Identify which cell holds the provided text, then report its [x, y] central coordinate. 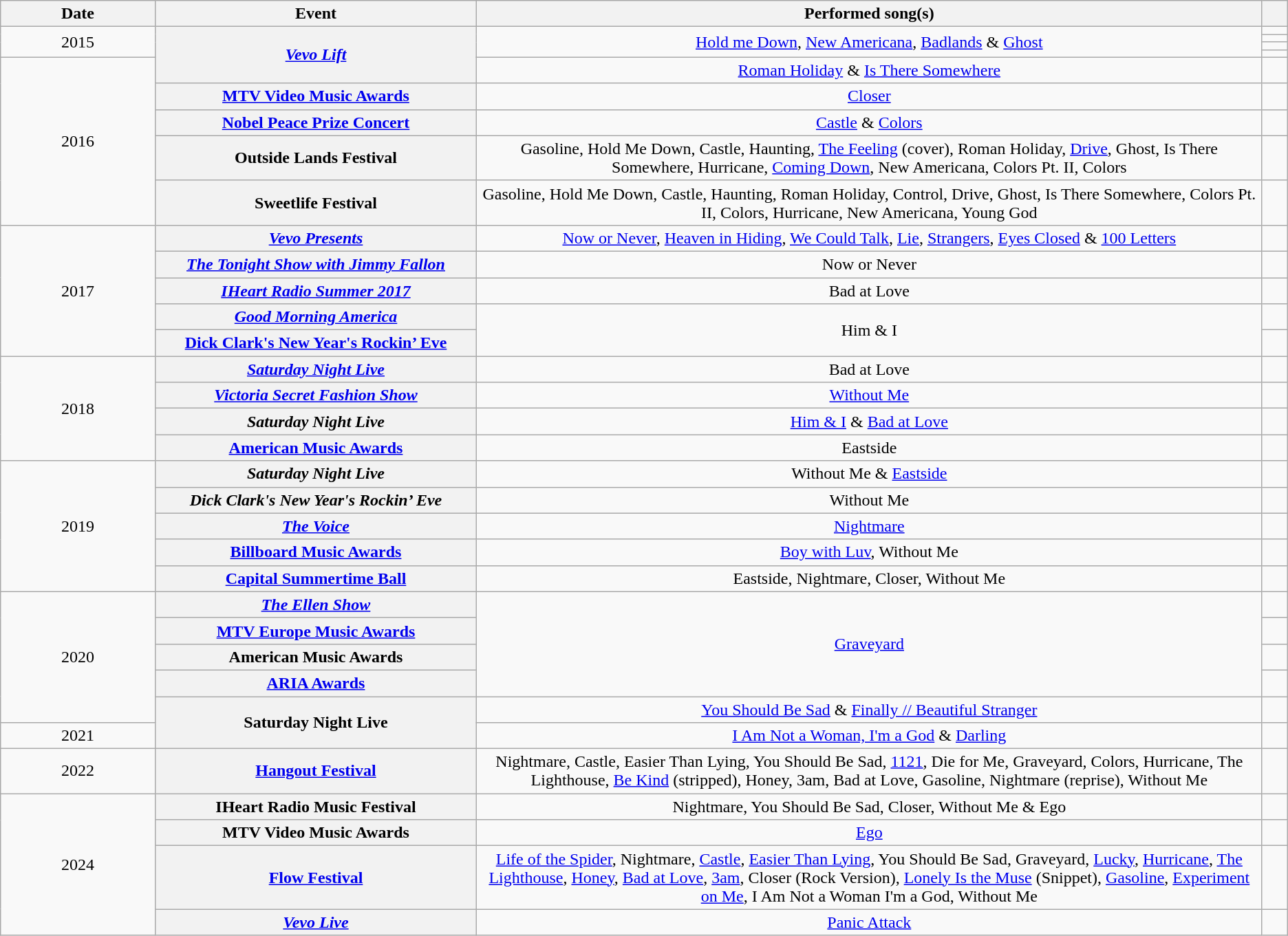
2021 [78, 736]
MTV Europe Music Awards [316, 631]
2022 [78, 772]
Him & I [870, 330]
2019 [78, 526]
Eastside, Nightmare, Closer, Without Me [870, 578]
Panic Attack [870, 922]
Now or Never [870, 264]
Hold me Down, New Americana, Badlands & Ghost [870, 42]
ARIA Awards [316, 683]
IHeart Radio Summer 2017 [316, 291]
Vevo Live [316, 922]
Victoria Secret Fashion Show [316, 395]
2016 [78, 141]
Outside Lands Festival [316, 158]
The Tonight Show with Jimmy Fallon [316, 264]
Ego [870, 833]
Billboard Music Awards [316, 552]
Nightmare [870, 526]
Good Morning America [316, 317]
IHeart Radio Music Festival [316, 807]
The Ellen Show [316, 605]
Flow Festival [316, 878]
Sweetlife Festival [316, 202]
Now or Never, Heaven in Hiding, We Could Talk, Lie, Strangers, Eyes Closed & 100 Letters [870, 238]
Him & I & Bad at Love [870, 422]
Hangout Festival [316, 772]
2015 [78, 42]
Graveyard [870, 644]
Closer [870, 96]
Eastside [870, 448]
Boy with Luv, Without Me [870, 552]
Capital Summertime Ball [316, 578]
The Voice [316, 526]
You Should Be Sad & Finally // Beautiful Stranger [870, 709]
Vevo Lift [316, 55]
Event [316, 14]
Vevo Presents [316, 238]
Nightmare, You Should Be Sad, Closer, Without Me & Ego [870, 807]
2024 [78, 864]
Date [78, 14]
Performed song(s) [870, 14]
2020 [78, 657]
2017 [78, 290]
2018 [78, 409]
Nobel Peace Prize Concert [316, 122]
Without Me & Eastside [870, 474]
Roman Holiday & Is There Somewhere [870, 70]
I Am Not a Woman, I'm a God & Darling [870, 736]
Castle & Colors [870, 122]
